Return the (x, y) coordinate for the center point of the cell that contains the specified text.  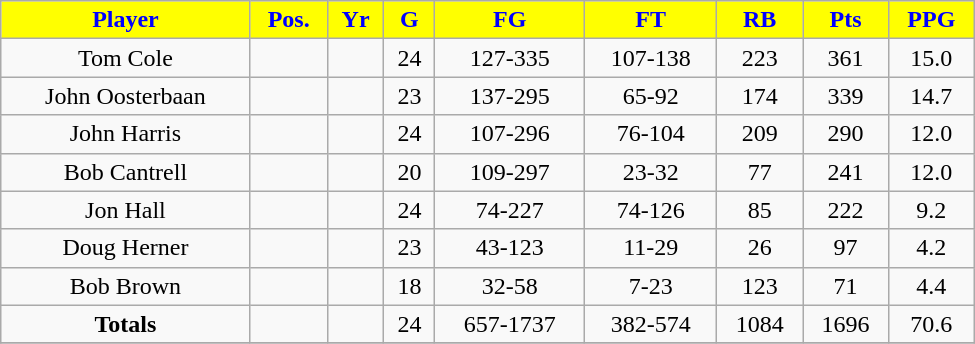
26 (760, 248)
1696 (846, 324)
23-32 (651, 172)
76-104 (651, 134)
9.2 (931, 210)
71 (846, 286)
FT (651, 20)
109-297 (510, 172)
174 (760, 96)
657-1737 (510, 324)
G (410, 20)
65-92 (651, 96)
15.0 (931, 58)
7-23 (651, 286)
Player (126, 20)
339 (846, 96)
Pts (846, 20)
1084 (760, 324)
107-296 (510, 134)
74-227 (510, 210)
18 (410, 286)
70.6 (931, 324)
107-138 (651, 58)
97 (846, 248)
John Harris (126, 134)
20 (410, 172)
Doug Herner (126, 248)
85 (760, 210)
14.7 (931, 96)
382-574 (651, 324)
127-335 (510, 58)
32-58 (510, 286)
209 (760, 134)
PPG (931, 20)
Pos. (288, 20)
Bob Brown (126, 286)
223 (760, 58)
123 (760, 286)
43-123 (510, 248)
74-126 (651, 210)
Tom Cole (126, 58)
RB (760, 20)
241 (846, 172)
137-295 (510, 96)
4.4 (931, 286)
Bob Cantrell (126, 172)
290 (846, 134)
Totals (126, 324)
77 (760, 172)
361 (846, 58)
4.2 (931, 248)
FG (510, 20)
John Oosterbaan (126, 96)
11-29 (651, 248)
222 (846, 210)
Jon Hall (126, 210)
Yr (356, 20)
